Output the [X, Y] coordinate of the center of the cell containing the given text.  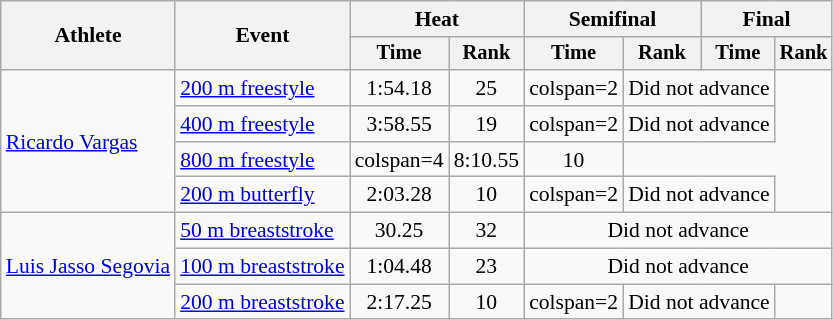
Athlete [88, 36]
1:54.18 [400, 88]
200 m freestyle [262, 88]
Luis Jasso Segovia [88, 266]
Final [767, 19]
23 [486, 267]
2:03.28 [400, 195]
400 m freestyle [262, 124]
Semifinal [612, 19]
200 m butterfly [262, 195]
Event [262, 36]
32 [486, 231]
Ricardo Vargas [88, 141]
colspan=4 [400, 160]
3:58.55 [400, 124]
200 m breaststroke [262, 302]
50 m breaststroke [262, 231]
30.25 [400, 231]
25 [486, 88]
Heat [438, 19]
1:04.48 [400, 267]
19 [486, 124]
8:10.55 [486, 160]
2:17.25 [400, 302]
800 m freestyle [262, 160]
100 m breaststroke [262, 267]
